Detect which cell encompasses the target text, then output its (x, y) center coordinate. 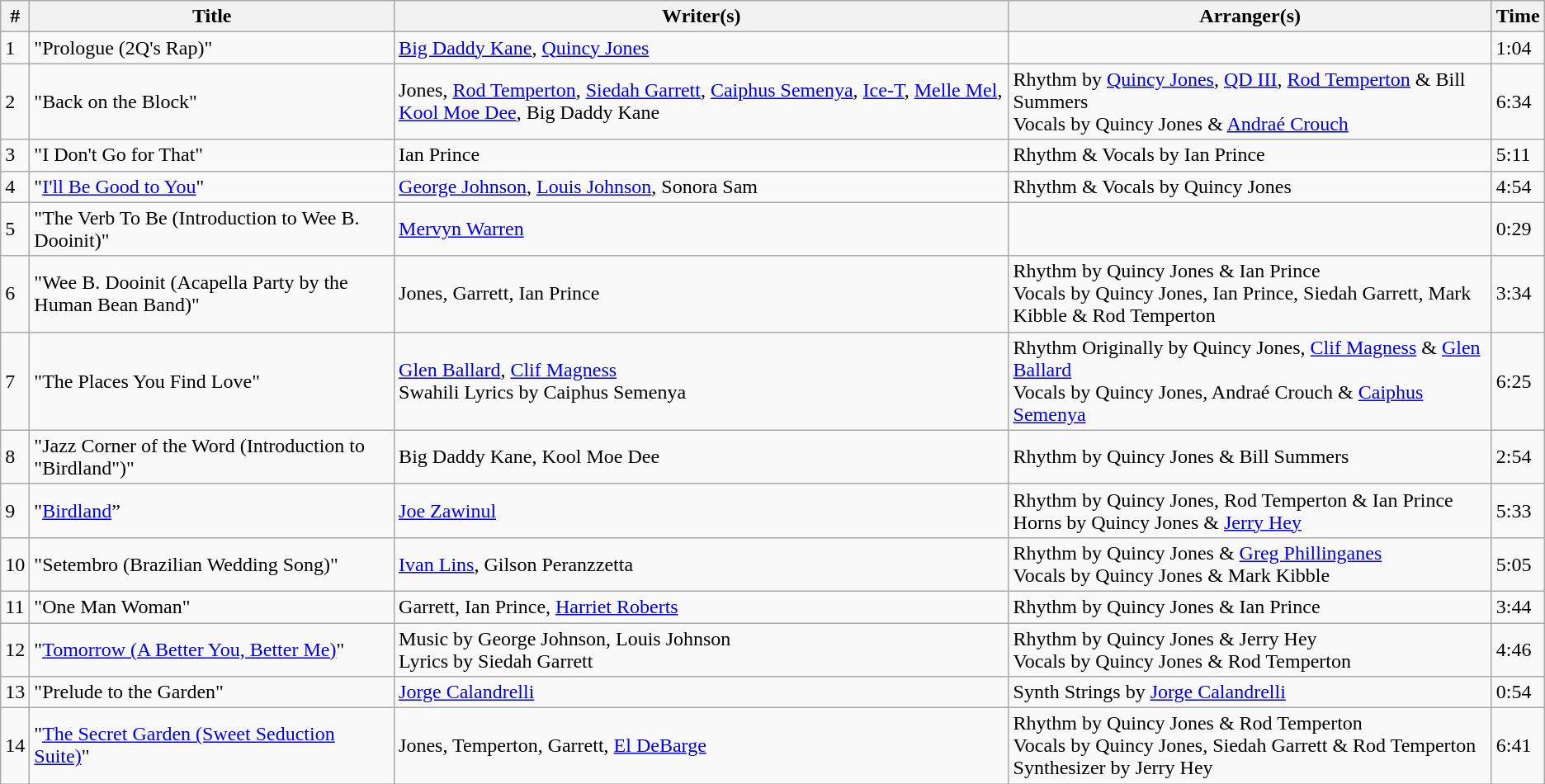
"The Verb To Be (Introduction to Wee B. Dooinit)" (212, 229)
Garrett, Ian Prince, Harriet Roberts (702, 607)
10 (15, 564)
9 (15, 510)
"Prelude to the Garden" (212, 692)
4:54 (1518, 187)
"Jazz Corner of the Word (Introduction to "Birdland")" (212, 457)
"The Secret Garden (Sweet Seduction Suite)" (212, 746)
"Setembro (Brazilian Wedding Song)" (212, 564)
0:54 (1518, 692)
4 (15, 187)
7 (15, 381)
12 (15, 649)
6 (15, 294)
Big Daddy Kane, Quincy Jones (702, 48)
Synth Strings by Jorge Calandrelli (1250, 692)
"I'll Be Good to You" (212, 187)
Writer(s) (702, 17)
6:41 (1518, 746)
"Tomorrow (A Better You, Better Me)" (212, 649)
Jones, Garrett, Ian Prince (702, 294)
2:54 (1518, 457)
3:34 (1518, 294)
11 (15, 607)
Rhythm Originally by Quincy Jones, Clif Magness & Glen BallardVocals by Quincy Jones, Andraé Crouch & Caiphus Semenya (1250, 381)
Rhythm by Quincy Jones & Bill Summers (1250, 457)
Big Daddy Kane, Kool Moe Dee (702, 457)
2 (15, 102)
5:11 (1518, 155)
Title (212, 17)
Rhythm by Quincy Jones, QD III, Rod Temperton & Bill SummersVocals by Quincy Jones & Andraé Crouch (1250, 102)
1 (15, 48)
Joe Zawinul (702, 510)
"The Places You Find Love" (212, 381)
4:46 (1518, 649)
6:25 (1518, 381)
Rhythm by Quincy Jones & Rod TempertonVocals by Quincy Jones, Siedah Garrett & Rod TempertonSynthesizer by Jerry Hey (1250, 746)
8 (15, 457)
"One Man Woman" (212, 607)
Rhythm & Vocals by Ian Prince (1250, 155)
5:33 (1518, 510)
Jorge Calandrelli (702, 692)
6:34 (1518, 102)
Glen Ballard, Clif MagnessSwahili Lyrics by Caiphus Semenya (702, 381)
"Prologue (2Q's Rap)" (212, 48)
George Johnson, Louis Johnson, Sonora Sam (702, 187)
Jones, Rod Temperton, Siedah Garrett, Caiphus Semenya, Ice-T, Melle Mel, Kool Moe Dee, Big Daddy Kane (702, 102)
Arranger(s) (1250, 17)
"Birdland” (212, 510)
"Back on the Block" (212, 102)
Ivan Lins, Gilson Peranzzetta (702, 564)
Jones, Temperton, Garrett, El DeBarge (702, 746)
Music by George Johnson, Louis JohnsonLyrics by Siedah Garrett (702, 649)
5:05 (1518, 564)
"Wee B. Dooinit (Acapella Party by the Human Bean Band)" (212, 294)
14 (15, 746)
# (15, 17)
Mervyn Warren (702, 229)
1:04 (1518, 48)
"I Don't Go for That" (212, 155)
Ian Prince (702, 155)
3 (15, 155)
13 (15, 692)
Rhythm by Quincy Jones & Jerry HeyVocals by Quincy Jones & Rod Temperton (1250, 649)
Rhythm by Quincy Jones, Rod Temperton & Ian PrinceHorns by Quincy Jones & Jerry Hey (1250, 510)
3:44 (1518, 607)
Rhythm by Quincy Jones & Ian Prince (1250, 607)
Rhythm by Quincy Jones & Greg PhillinganesVocals by Quincy Jones & Mark Kibble (1250, 564)
5 (15, 229)
Time (1518, 17)
Rhythm & Vocals by Quincy Jones (1250, 187)
Rhythm by Quincy Jones & Ian PrinceVocals by Quincy Jones, Ian Prince, Siedah Garrett, Mark Kibble & Rod Temperton (1250, 294)
0:29 (1518, 229)
